Search for the cell housing the specified text and yield its (X, Y) center coordinate. 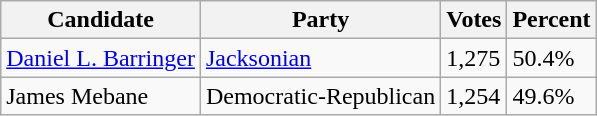
50.4% (552, 58)
Votes (474, 20)
Party (320, 20)
Jacksonian (320, 58)
1,275 (474, 58)
Candidate (101, 20)
1,254 (474, 96)
49.6% (552, 96)
Daniel L. Barringer (101, 58)
Percent (552, 20)
James Mebane (101, 96)
Democratic-Republican (320, 96)
